Capture the cell that displays the provided text and extract its (x, y) central coordinate. 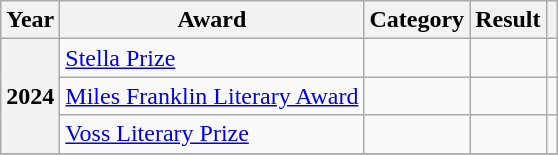
Result (508, 20)
2024 (30, 96)
Year (30, 20)
Category (417, 20)
Stella Prize (212, 58)
Voss Literary Prize (212, 134)
Miles Franklin Literary Award (212, 96)
Award (212, 20)
